Search for the cell housing the specified text and yield its (X, Y) center coordinate. 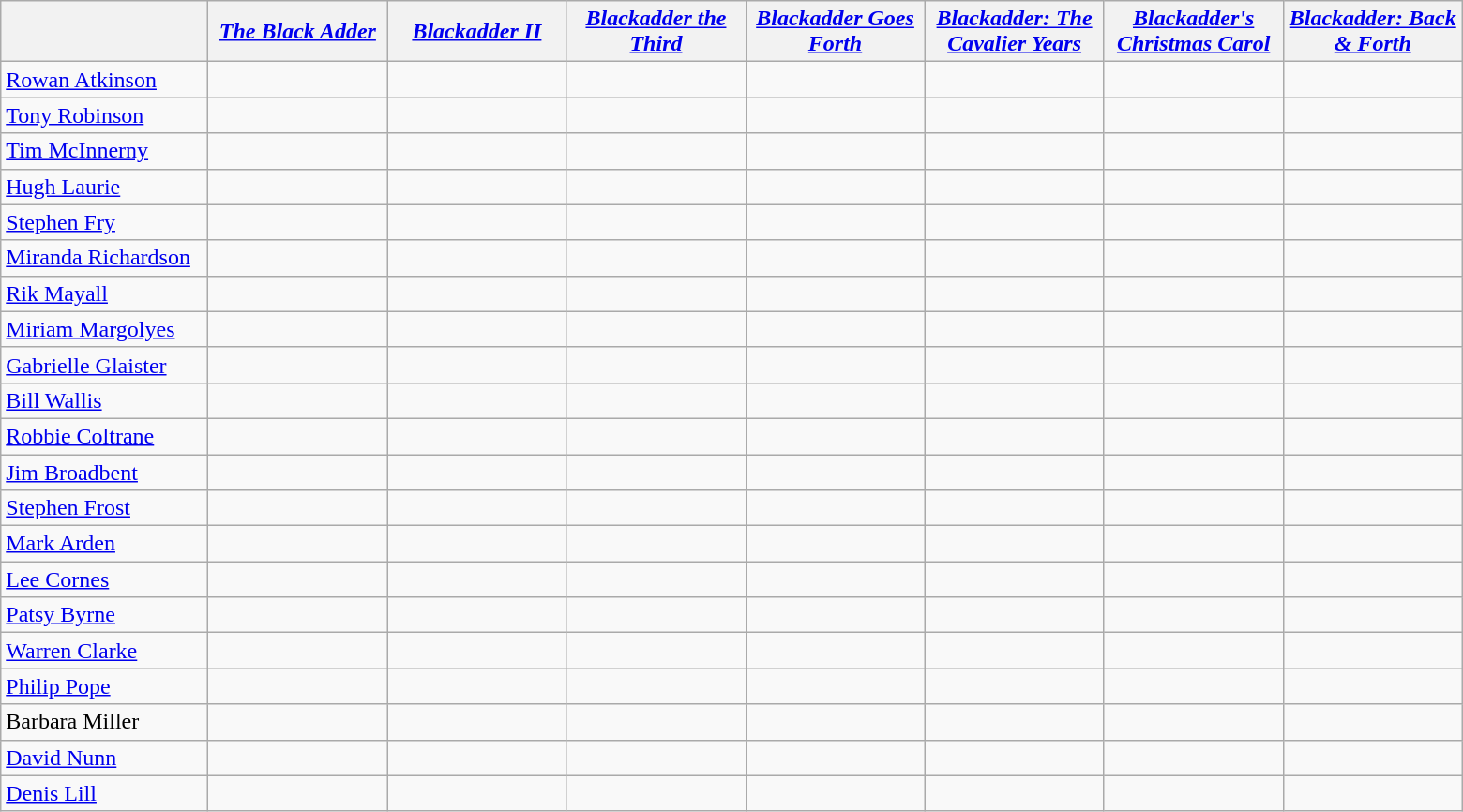
Tim McInnerny (105, 151)
Mark Arden (105, 544)
Rowan Atkinson (105, 80)
Jim Broadbent (105, 472)
Barbara Miller (105, 722)
Denis Lill (105, 793)
Miranda Richardson (105, 258)
Lee Cornes (105, 579)
Miriam Margolyes (105, 329)
Hugh Laurie (105, 187)
The Black Adder (298, 32)
Warren Clarke (105, 651)
Blackadder: The Cavalier Years (1015, 32)
Patsy Byrne (105, 615)
Blackadder the Third (656, 32)
Blackadder: Back & Forth (1373, 32)
Bill Wallis (105, 400)
Tony Robinson (105, 115)
Stephen Fry (105, 222)
Philip Pope (105, 686)
Gabrielle Glaister (105, 365)
Blackadder's Christmas Carol (1193, 32)
Blackadder Goes Forth (835, 32)
Stephen Frost (105, 508)
Blackadder II (476, 32)
David Nunn (105, 758)
Robbie Coltrane (105, 436)
Rik Mayall (105, 293)
